Determine the [x, y] coordinate at the center of the cell enclosing the given text.  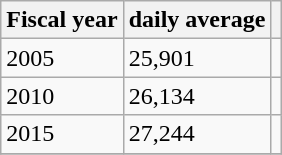
26,134 [197, 96]
25,901 [197, 58]
daily average [197, 20]
2015 [62, 134]
2005 [62, 58]
Fiscal year [62, 20]
2010 [62, 96]
27,244 [197, 134]
